Output the [x, y] coordinate of the center of the cell containing the given text.  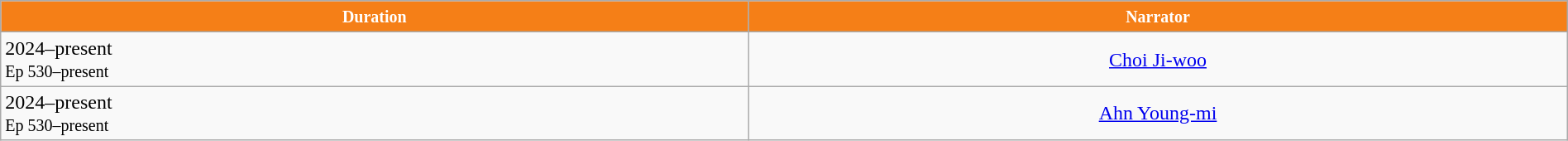
Ahn Young-mi [1158, 113]
Choi Ji-woo [1158, 60]
Duration [375, 17]
Narrator [1158, 17]
